Output the (x, y) coordinate of the center of the cell containing the given text.  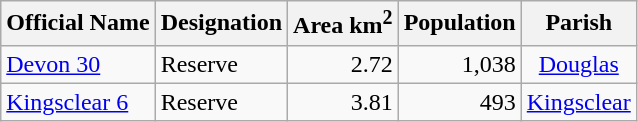
1,038 (460, 64)
Official Name (78, 24)
Devon 30 (78, 64)
Kingsclear (578, 102)
Area km2 (344, 24)
3.81 (344, 102)
Kingsclear 6 (78, 102)
Population (460, 24)
Douglas (578, 64)
Designation (221, 24)
Parish (578, 24)
2.72 (344, 64)
493 (460, 102)
